Determine the [x, y] coordinate at the center of the cell enclosing the given text.  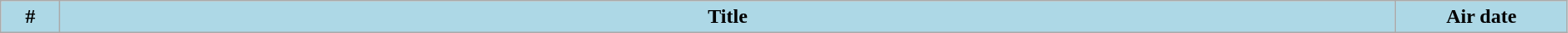
Title [728, 17]
Air date [1481, 17]
# [30, 17]
